Determine the [X, Y] coordinate at the center of the cell enclosing the given text.  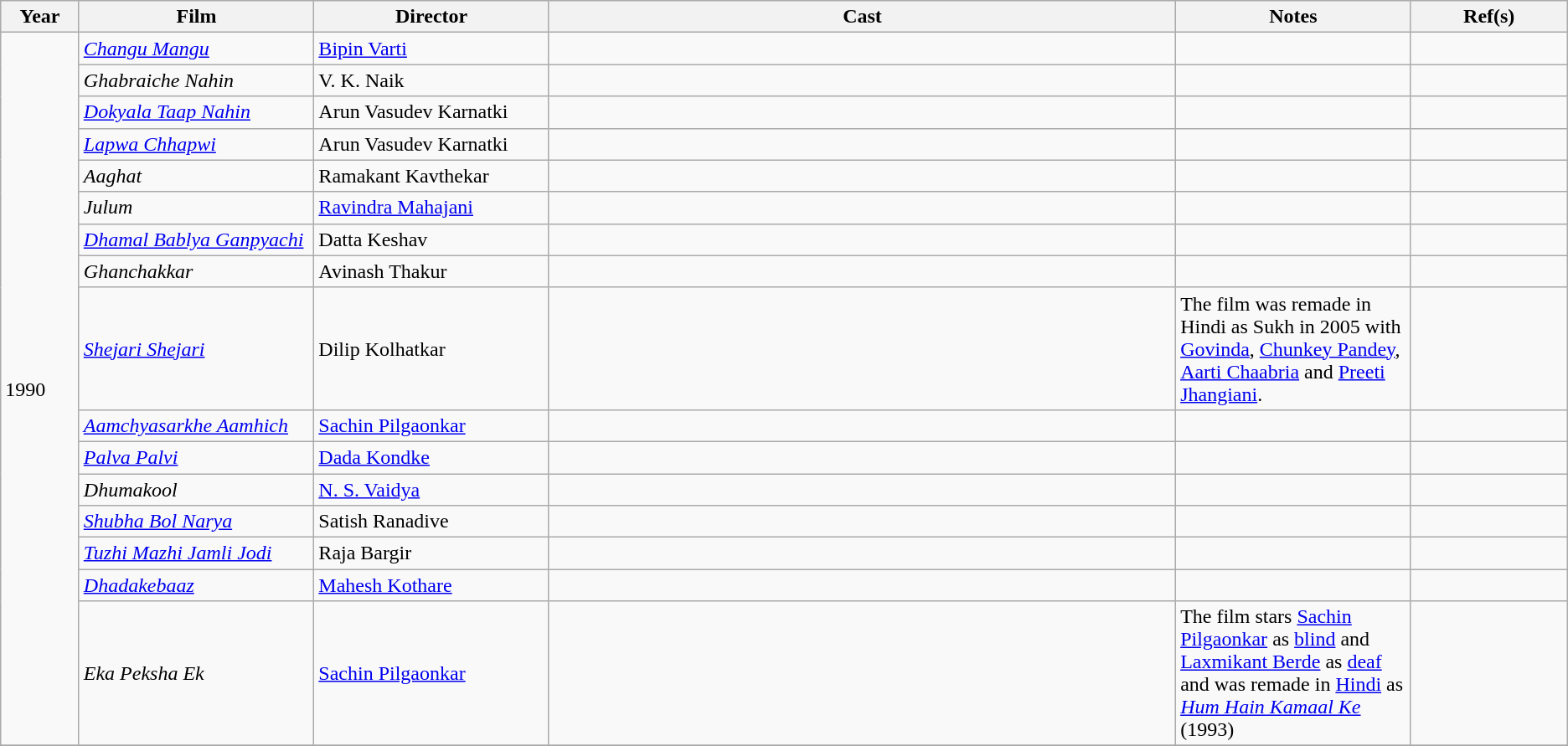
Mahesh Kothare [432, 585]
1990 [40, 389]
Ghabraiche Nahin [196, 80]
Dada Kondke [432, 457]
Dhumakool [196, 490]
Shejari Shejari [196, 348]
Director [432, 17]
Cast [862, 17]
The film was remade in Hindi as Sukh in 2005 with Govinda, Chunkey Pandey, Aarti Chaabria and Preeti Jhangiani. [1293, 348]
Film [196, 17]
Changu Mangu [196, 49]
Avinash Thakur [432, 271]
The film stars Sachin Pilgaonkar as blind and Laxmikant Berde as deaf and was remade in Hindi as Hum Hain Kamaal Ke (1993) [1293, 673]
Dokyala Taap Nahin [196, 112]
Ghanchakkar [196, 271]
Lapwa Chhapwi [196, 144]
Raja Bargir [432, 553]
Ref(s) [1489, 17]
Julum [196, 208]
Dhadakebaaz [196, 585]
Datta Keshav [432, 239]
Shubha Bol Narya [196, 522]
Tuzhi Mazhi Jamli Jodi [196, 553]
N. S. Vaidya [432, 490]
Year [40, 17]
Palva Palvi [196, 457]
V. K. Naik [432, 80]
Aamchyasarkhe Aamhich [196, 425]
Aaghat [196, 176]
Notes [1293, 17]
Bipin Varti [432, 49]
Dhamal Bablya Ganpyachi [196, 239]
Eka Peksha Ek [196, 673]
Satish Ranadive [432, 522]
Dilip Kolhatkar [432, 348]
Ramakant Kavthekar [432, 176]
Ravindra Mahajani [432, 208]
